Determine the (x, y) coordinate at the center of the cell enclosing the given text.  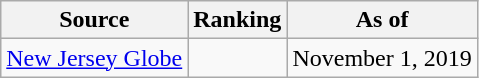
Source (94, 20)
As of (382, 20)
November 1, 2019 (382, 58)
Ranking (238, 20)
New Jersey Globe (94, 58)
